From the cell containing the given text, extract its center point as [x, y] coordinate. 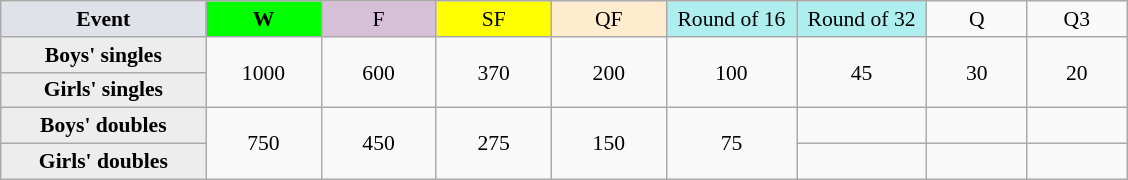
Q [977, 19]
370 [494, 72]
QF [608, 19]
200 [608, 72]
Girls' singles [104, 90]
F [378, 19]
20 [1077, 72]
450 [378, 144]
275 [494, 144]
Q3 [1077, 19]
Round of 32 [861, 19]
W [264, 19]
Boys' singles [104, 55]
Event [104, 19]
45 [861, 72]
750 [264, 144]
100 [731, 72]
1000 [264, 72]
Girls' doubles [104, 162]
30 [977, 72]
600 [378, 72]
Round of 16 [731, 19]
150 [608, 144]
Boys' doubles [104, 126]
75 [731, 144]
SF [494, 19]
